Detect which cell encompasses the target text, then output its [X, Y] center coordinate. 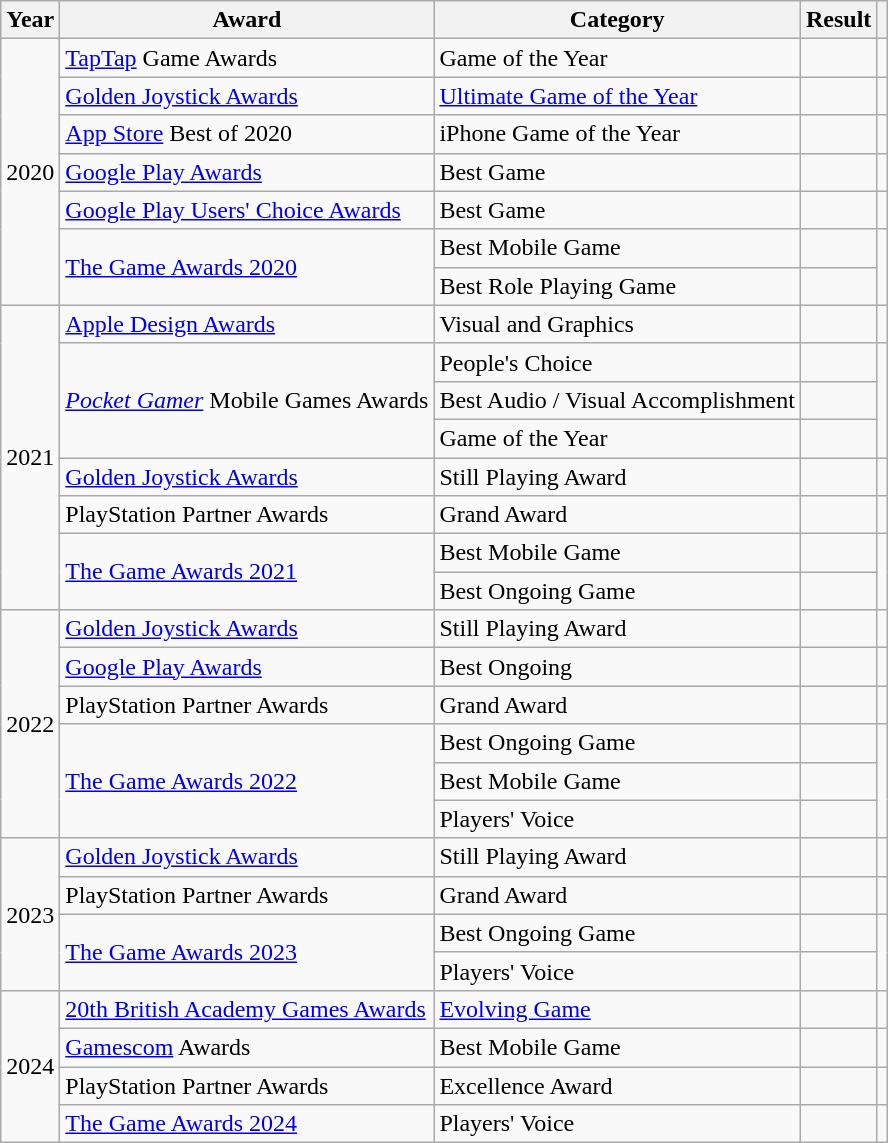
2022 [30, 724]
TapTap Game Awards [247, 58]
20th British Academy Games Awards [247, 1009]
Excellence Award [618, 1085]
Award [247, 20]
App Store Best of 2020 [247, 134]
Pocket Gamer Mobile Games Awards [247, 400]
2023 [30, 914]
2024 [30, 1066]
The Game Awards 2024 [247, 1124]
Best Role Playing Game [618, 286]
Apple Design Awards [247, 324]
Evolving Game [618, 1009]
2021 [30, 457]
Category [618, 20]
The Game Awards 2022 [247, 781]
Year [30, 20]
People's Choice [618, 362]
Ultimate Game of the Year [618, 96]
The Game Awards 2021 [247, 572]
Result [838, 20]
The Game Awards 2023 [247, 952]
Visual and Graphics [618, 324]
Google Play Users' Choice Awards [247, 210]
Best Audio / Visual Accomplishment [618, 400]
Best Ongoing [618, 667]
2020 [30, 172]
iPhone Game of the Year [618, 134]
The Game Awards 2020 [247, 267]
Gamescom Awards [247, 1047]
